Locate the cell with the specified text and output its [x, y] center coordinate. 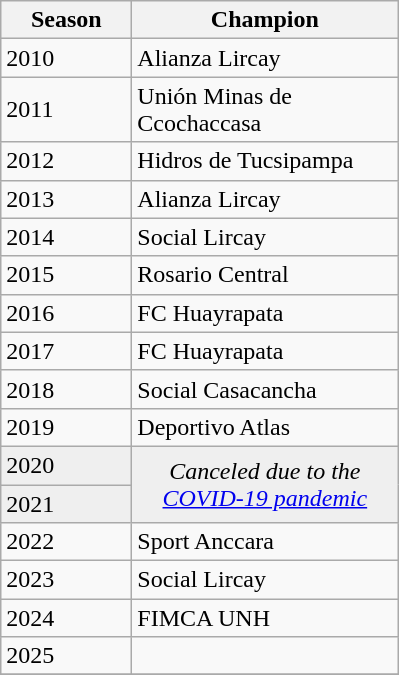
Champion [265, 20]
2013 [66, 199]
2011 [66, 110]
2021 [66, 503]
2023 [66, 580]
2025 [66, 656]
Social Casacancha [265, 389]
2010 [66, 58]
2022 [66, 542]
2018 [66, 389]
2019 [66, 427]
Season [66, 20]
2015 [66, 275]
Deportivo Atlas [265, 427]
Rosario Central [265, 275]
Unión Minas de Ccochaccasa [265, 110]
FIMCA UNH [265, 618]
2024 [66, 618]
2017 [66, 351]
Sport Anccara [265, 542]
2012 [66, 161]
2014 [66, 237]
2016 [66, 313]
2020 [66, 465]
Canceled due to the COVID-19 pandemic [265, 484]
Hidros de Tucsipampa [265, 161]
